Detect which cell encompasses the target text, then output its (x, y) center coordinate. 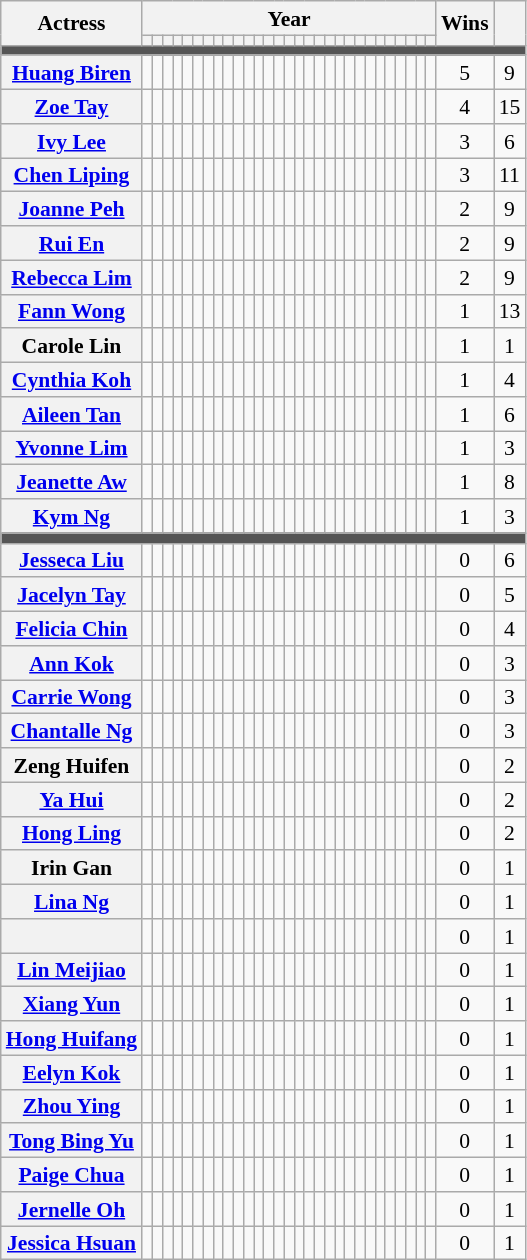
Eelyn Kok (72, 1072)
Chen Liping (72, 175)
Kym Ng (72, 516)
Zeng Huifen (72, 765)
Xiang Yun (72, 1004)
Year (289, 18)
Zoe Tay (72, 107)
Ivy Lee (72, 141)
Hong Huifang (72, 1038)
13 (510, 311)
Tong Bing Yu (72, 1141)
Rebecca Lim (72, 277)
8 (510, 482)
Actress (72, 23)
Lina Ng (72, 902)
Irin Gan (72, 868)
Ya Hui (72, 799)
Jacelyn Tay (72, 595)
Carole Lin (72, 346)
Jeanette Aw (72, 482)
Wins (465, 23)
Carrie Wong (72, 697)
Lin Meijiao (72, 970)
Fann Wong (72, 311)
Jernelle Oh (72, 1209)
Paige Chua (72, 1175)
Cynthia Koh (72, 380)
Joanne Peh (72, 209)
Felicia Chin (72, 629)
11 (510, 175)
Huang Biren (72, 73)
15 (510, 107)
Chantalle Ng (72, 731)
Rui En (72, 243)
Hong Ling (72, 833)
Zhou Ying (72, 1106)
Jesseca Liu (72, 560)
Aileen Tan (72, 414)
Ann Kok (72, 663)
Jessica Hsuan (72, 1243)
Yvonne Lim (72, 448)
